Locate the cell with the specified text and output its [X, Y] center coordinate. 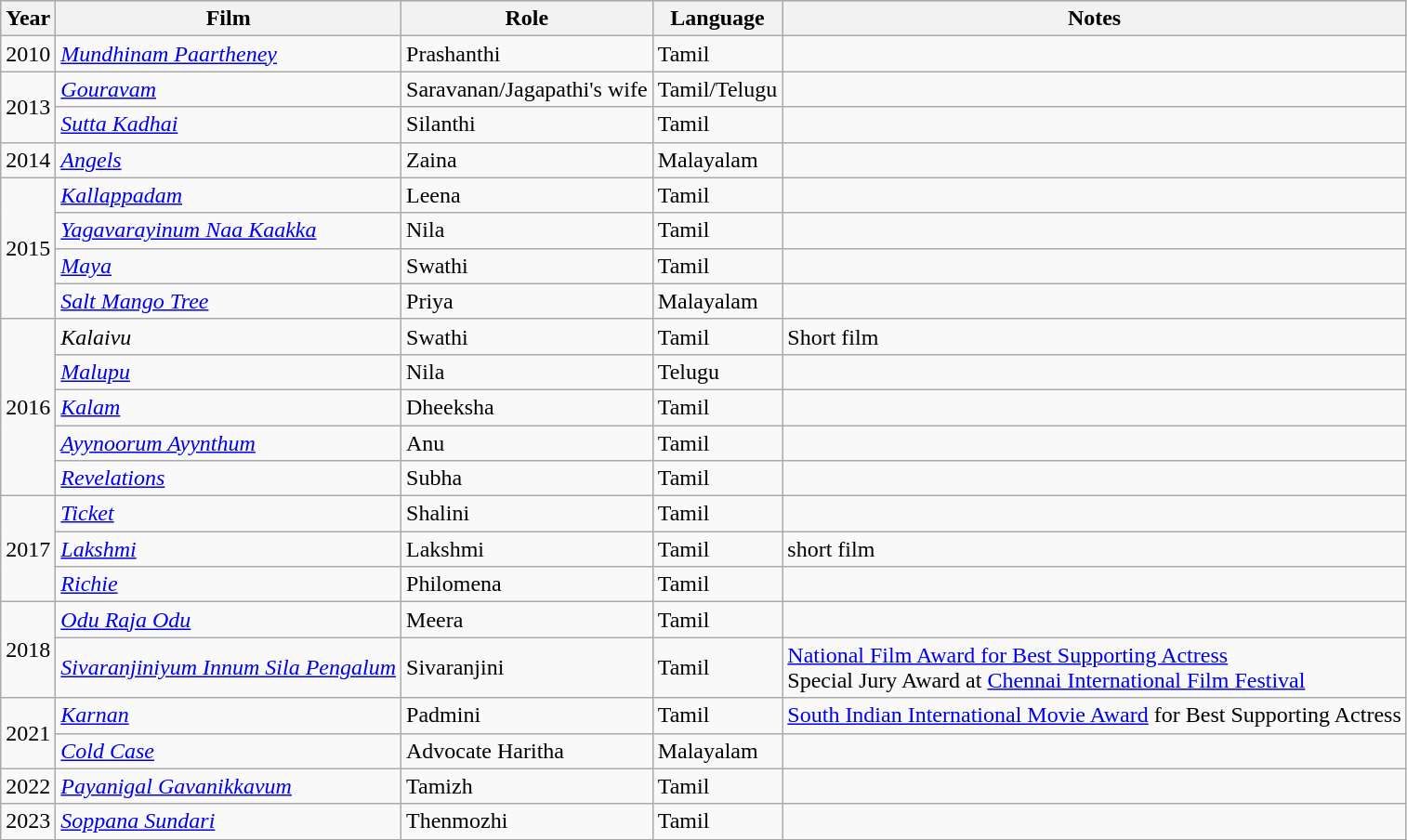
2017 [28, 549]
Malupu [229, 372]
Role [528, 19]
2016 [28, 407]
Thenmozhi [528, 821]
Saravanan/Jagapathi's wife [528, 89]
Angels [229, 160]
Prashanthi [528, 54]
Mundhinam Paartheney [229, 54]
Sivaranjini [528, 667]
2023 [28, 821]
Cold Case [229, 751]
Sutta Kadhai [229, 125]
Tamizh [528, 786]
Film [229, 19]
Silanthi [528, 125]
Sivaranjiniyum Innum Sila Pengalum [229, 667]
Priya [528, 301]
2021 [28, 733]
Kallappadam [229, 195]
Karnan [229, 715]
Philomena [528, 584]
Telugu [717, 372]
Advocate Haritha [528, 751]
Language [717, 19]
2018 [28, 650]
Payanigal Gavanikkavum [229, 786]
South Indian International Movie Award for Best Supporting Actress [1095, 715]
2022 [28, 786]
Tamil/Telugu [717, 89]
Year [28, 19]
Gouravam [229, 89]
Subha [528, 479]
Short film [1095, 336]
Kalaivu [229, 336]
2013 [28, 107]
Ticket [229, 514]
Meera [528, 620]
Zaina [528, 160]
Shalini [528, 514]
Salt Mango Tree [229, 301]
Padmini [528, 715]
short film [1095, 549]
Odu Raja Odu [229, 620]
National Film Award for Best Supporting ActressSpecial Jury Award at Chennai International Film Festival [1095, 667]
Notes [1095, 19]
Richie [229, 584]
Kalam [229, 407]
Leena [528, 195]
Soppana Sundari [229, 821]
Maya [229, 266]
Anu [528, 443]
2010 [28, 54]
2014 [28, 160]
2015 [28, 248]
Revelations [229, 479]
Ayynoorum Ayynthum [229, 443]
Dheeksha [528, 407]
Yagavarayinum Naa Kaakka [229, 230]
